From the cell containing the given text, extract its center point as [X, Y] coordinate. 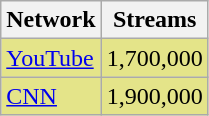
YouTube [51, 58]
CNN [51, 96]
1,700,000 [154, 58]
Network [51, 20]
Streams [154, 20]
1,900,000 [154, 96]
